Identify which cell holds the provided text, then report its [X, Y] central coordinate. 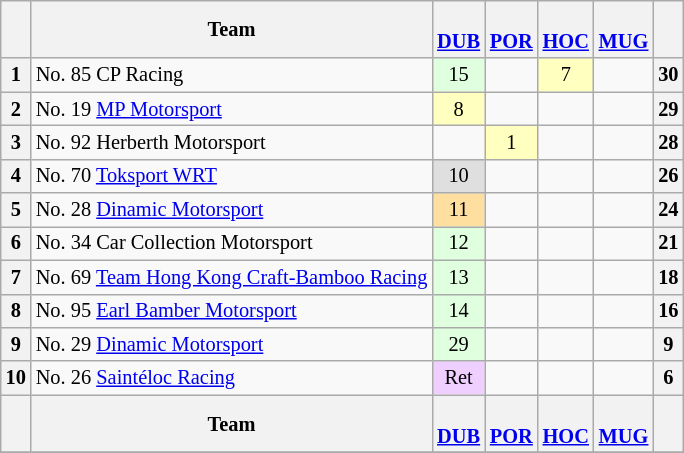
5 [16, 210]
3 [16, 142]
No. 19 MP Motorsport [232, 109]
28 [668, 142]
2 [16, 109]
No. 95 Earl Bamber Motorsport [232, 311]
15 [458, 75]
18 [668, 277]
12 [458, 243]
30 [668, 75]
16 [668, 311]
No. 28 Dinamic Motorsport [232, 210]
26 [668, 176]
No. 92 Herberth Motorsport [232, 142]
No. 70 Toksport WRT [232, 176]
14 [458, 311]
No. 29 Dinamic Motorsport [232, 344]
4 [16, 176]
No. 69 Team Hong Kong Craft-Bamboo Racing [232, 277]
Ret [458, 378]
13 [458, 277]
11 [458, 210]
No. 85 CP Racing [232, 75]
24 [668, 210]
21 [668, 243]
No. 26 Saintéloc Racing [232, 378]
No. 34 Car Collection Motorsport [232, 243]
